From the cell containing the given text, extract its center point as (x, y) coordinate. 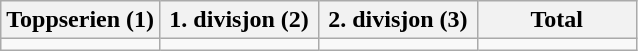
Toppserien (1) (80, 20)
1. divisjon (2) (240, 20)
Total (556, 20)
2. divisjon (3) (398, 20)
